Output the (X, Y) coordinate of the center of the cell containing the given text.  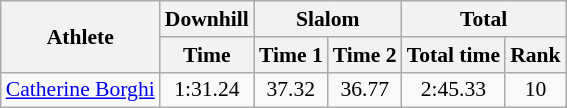
Time 1 (291, 55)
10 (536, 90)
Time 2 (365, 55)
Rank (536, 55)
Total (484, 19)
2:45.33 (454, 90)
Catherine Borghi (80, 90)
36.77 (365, 90)
Downhill (207, 19)
Total time (454, 55)
Slalom (328, 19)
Time (207, 55)
Athlete (80, 36)
37.32 (291, 90)
1:31.24 (207, 90)
